Find where the given text appears and provide that cell's center as [X, Y] coordinate. 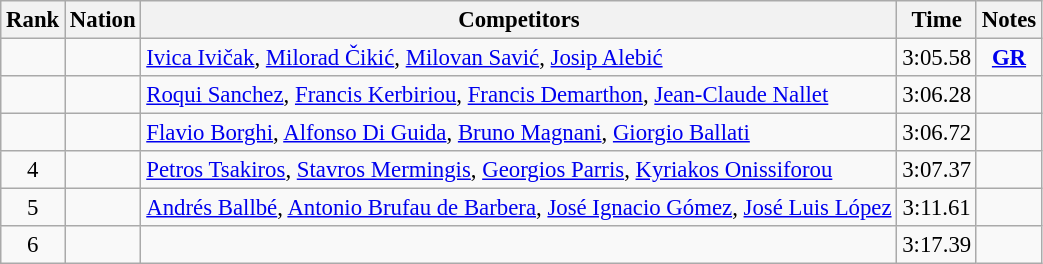
3:06.72 [937, 133]
3:17.39 [937, 245]
4 [33, 170]
Flavio Borghi, Alfonso Di Guida, Bruno Magnani, Giorgio Ballati [519, 133]
3:11.61 [937, 208]
3:06.28 [937, 95]
Ivica Ivičak, Milorad Čikić, Milovan Savić, Josip Alebić [519, 58]
Roqui Sanchez, Francis Kerbiriou, Francis Demarthon, Jean-Claude Nallet [519, 95]
3:07.37 [937, 170]
GR [1008, 58]
Rank [33, 20]
6 [33, 245]
Nation [103, 20]
3:05.58 [937, 58]
Andrés Ballbé, Antonio Brufau de Barbera, José Ignacio Gómez, José Luis López [519, 208]
Time [937, 20]
Competitors [519, 20]
Notes [1008, 20]
5 [33, 208]
Petros Tsakiros, Stavros Mermingis, Georgios Parris, Kyriakos Onissiforou [519, 170]
